Search for the cell housing the specified text and yield its [x, y] center coordinate. 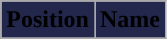
Position [48, 20]
Name [130, 20]
